Extract the (X, Y) coordinate from the center of the cell holding the provided text.  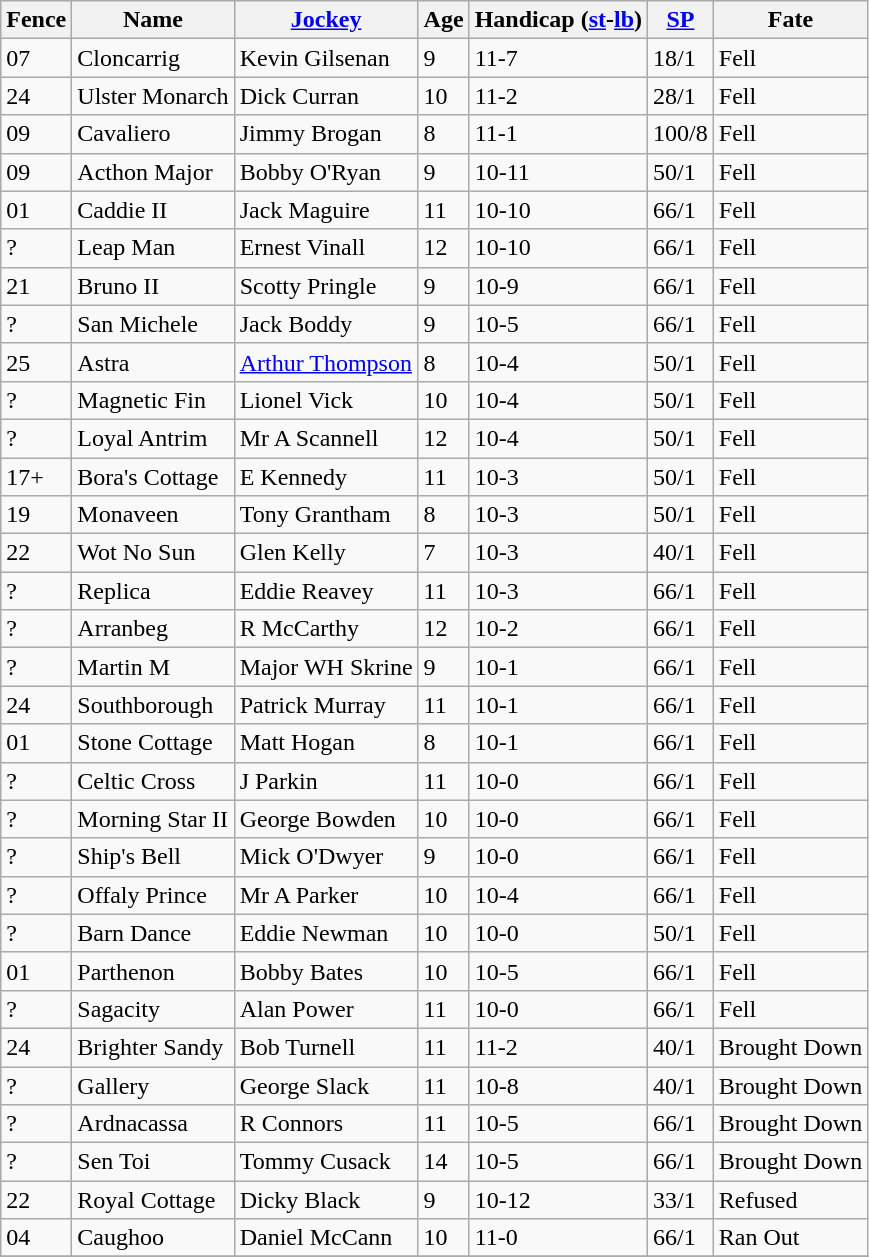
Mr A Parker (326, 895)
Loyal Antrim (153, 438)
Jack Boddy (326, 324)
Bobby Bates (326, 971)
Fence (36, 20)
Fate (790, 20)
George Bowden (326, 819)
Mr A Scannell (326, 438)
R Connors (326, 1124)
E Kennedy (326, 477)
Eddie Newman (326, 933)
04 (36, 1238)
San Michele (153, 324)
Kevin Gilsenan (326, 58)
14 (444, 1162)
Handicap (st-lb) (558, 20)
Tony Grantham (326, 515)
Morning Star II (153, 819)
Wot No Sun (153, 553)
Ran Out (790, 1238)
Southborough (153, 705)
Acthon Major (153, 172)
Magnetic Fin (153, 400)
Bob Turnell (326, 1047)
18/1 (681, 58)
Caughoo (153, 1238)
Martin M (153, 667)
28/1 (681, 96)
10-2 (558, 629)
J Parkin (326, 781)
7 (444, 553)
Bobby O'Ryan (326, 172)
33/1 (681, 1200)
Arranbeg (153, 629)
Patrick Murray (326, 705)
Name (153, 20)
Bruno II (153, 286)
Stone Cottage (153, 743)
R McCarthy (326, 629)
17+ (36, 477)
11-0 (558, 1238)
100/8 (681, 134)
Jack Maguire (326, 210)
Matt Hogan (326, 743)
Dick Curran (326, 96)
Cavaliero (153, 134)
Mick O'Dwyer (326, 857)
Cloncarrig (153, 58)
Replica (153, 591)
Jockey (326, 20)
10-9 (558, 286)
Ulster Monarch (153, 96)
Major WH Skrine (326, 667)
Leap Man (153, 248)
Parthenon (153, 971)
07 (36, 58)
19 (36, 515)
Alan Power (326, 1009)
Sen Toi (153, 1162)
George Slack (326, 1085)
Daniel McCann (326, 1238)
Ernest Vinall (326, 248)
10-12 (558, 1200)
Brighter Sandy (153, 1047)
11-1 (558, 134)
Arthur Thompson (326, 362)
25 (36, 362)
Royal Cottage (153, 1200)
Tommy Cusack (326, 1162)
Dicky Black (326, 1200)
Ship's Bell (153, 857)
Ardnacassa (153, 1124)
Lionel Vick (326, 400)
Gallery (153, 1085)
10-11 (558, 172)
Barn Dance (153, 933)
Celtic Cross (153, 781)
10-8 (558, 1085)
Scotty Pringle (326, 286)
21 (36, 286)
Monaveen (153, 515)
SP (681, 20)
Sagacity (153, 1009)
Astra (153, 362)
Jimmy Brogan (326, 134)
Eddie Reavey (326, 591)
11-7 (558, 58)
Age (444, 20)
Glen Kelly (326, 553)
Caddie II (153, 210)
Bora's Cottage (153, 477)
Refused (790, 1200)
Offaly Prince (153, 895)
